Search for the cell housing the specified text and yield its (x, y) center coordinate. 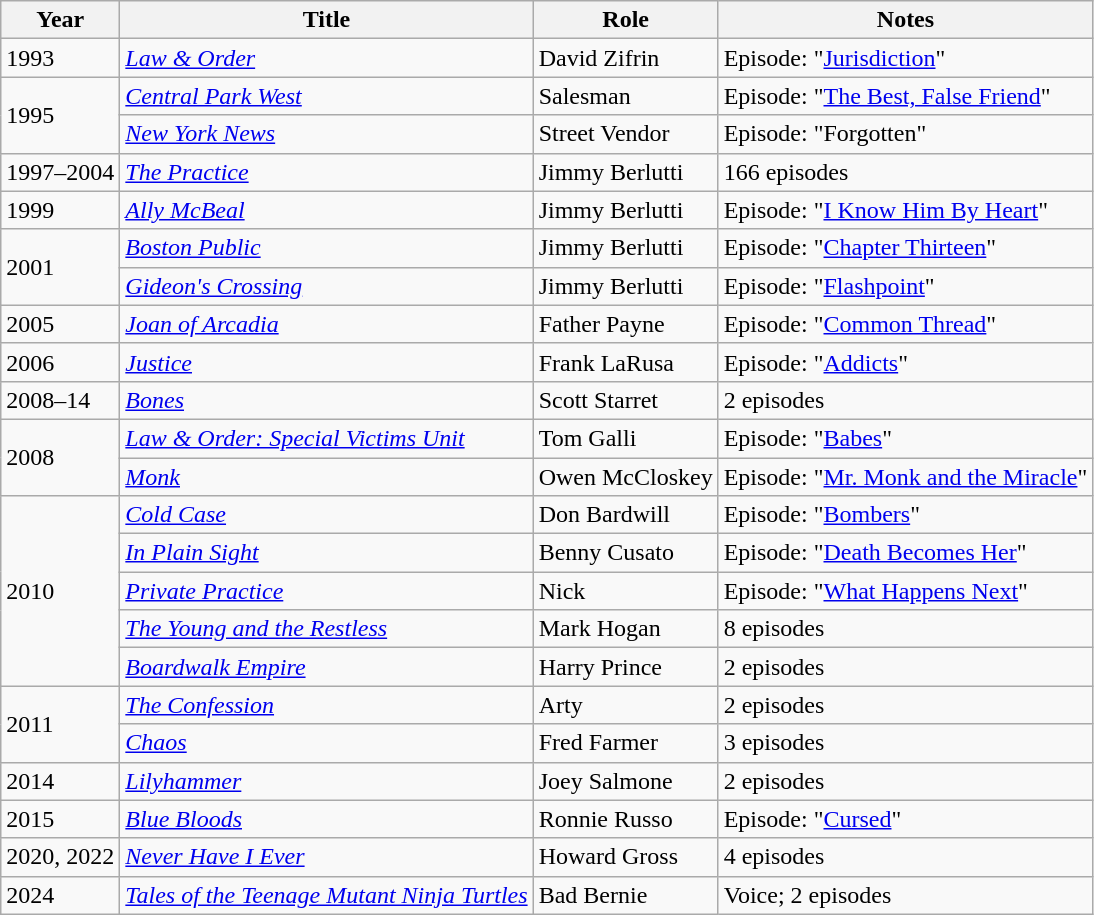
Salesman (626, 96)
1997–2004 (60, 172)
Episode: "I Know Him By Heart" (906, 210)
Fred Farmer (626, 743)
2010 (60, 591)
1995 (60, 115)
Episode: "The Best, False Friend" (906, 96)
Howard Gross (626, 857)
2011 (60, 724)
The Young and the Restless (326, 629)
Cold Case (326, 515)
Tales of the Teenage Mutant Ninja Turtles (326, 895)
2005 (60, 324)
Year (60, 20)
Private Practice (326, 591)
Scott Starret (626, 400)
Episode: "Flashpoint" (906, 286)
2020, 2022 (60, 857)
Justice (326, 362)
Monk (326, 477)
The Confession (326, 705)
2024 (60, 895)
New York News (326, 134)
Law & Order (326, 58)
Central Park West (326, 96)
Bad Bernie (626, 895)
Boston Public (326, 248)
Bones (326, 400)
Law & Order: Special Victims Unit (326, 438)
4 episodes (906, 857)
2006 (60, 362)
Arty (626, 705)
1999 (60, 210)
3 episodes (906, 743)
2008 (60, 457)
166 episodes (906, 172)
Title (326, 20)
Episode: "Cursed" (906, 819)
8 episodes (906, 629)
Episode: "Babes" (906, 438)
Ally McBeal (326, 210)
Episode: "What Happens Next" (906, 591)
Voice; 2 episodes (906, 895)
Episode: "Common Thread" (906, 324)
Episode: "Forgotten" (906, 134)
Frank LaRusa (626, 362)
Father Payne (626, 324)
Harry Prince (626, 667)
Don Bardwill (626, 515)
Blue Bloods (326, 819)
In Plain Sight (326, 553)
2001 (60, 267)
Episode: "Chapter Thirteen" (906, 248)
Episode: "Bombers" (906, 515)
Boardwalk Empire (326, 667)
Nick (626, 591)
Owen McCloskey (626, 477)
Episode: "Death Becomes Her" (906, 553)
Lilyhammer (326, 781)
Gideon's Crossing (326, 286)
Mark Hogan (626, 629)
Notes (906, 20)
Benny Cusato (626, 553)
Street Vendor (626, 134)
Joan of Arcadia (326, 324)
David Zifrin (626, 58)
Joey Salmone (626, 781)
Never Have I Ever (326, 857)
2015 (60, 819)
Tom Galli (626, 438)
Episode: "Jurisdiction" (906, 58)
2008–14 (60, 400)
Chaos (326, 743)
Role (626, 20)
1993 (60, 58)
The Practice (326, 172)
Episode: "Addicts" (906, 362)
2014 (60, 781)
Episode: "Mr. Monk and the Miracle" (906, 477)
Ronnie Russo (626, 819)
